Capture the cell that displays the provided text and extract its (X, Y) central coordinate. 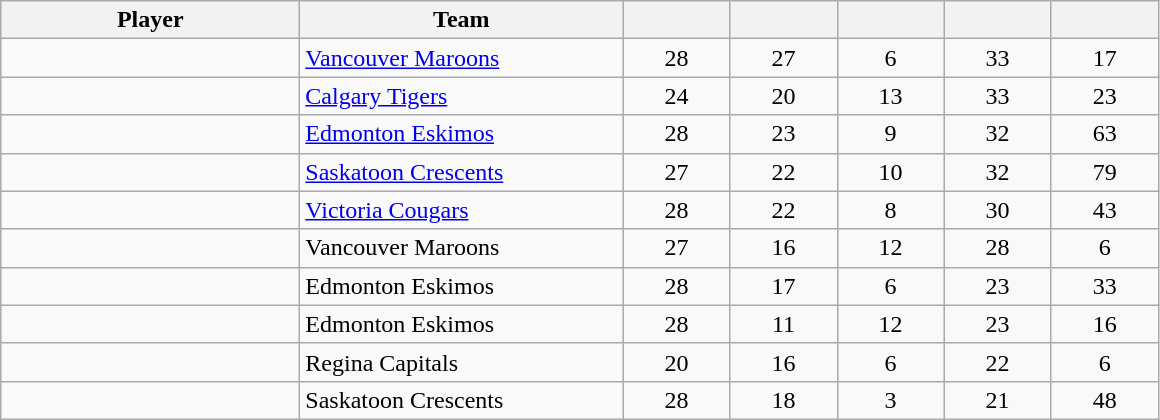
Victoria Cougars (462, 210)
18 (784, 400)
79 (1104, 172)
8 (890, 210)
48 (1104, 400)
43 (1104, 210)
24 (676, 96)
30 (998, 210)
Calgary Tigers (462, 96)
Team (462, 20)
11 (784, 324)
Player (150, 20)
21 (998, 400)
3 (890, 400)
9 (890, 134)
13 (890, 96)
63 (1104, 134)
Regina Capitals (462, 362)
10 (890, 172)
